Scan for the cell matching the given text and deliver its [X, Y] coordinate at center. 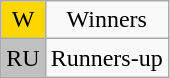
Winners [106, 20]
RU [23, 58]
W [23, 20]
Runners-up [106, 58]
